Extract the [x, y] coordinate from the center of the cell holding the provided text.  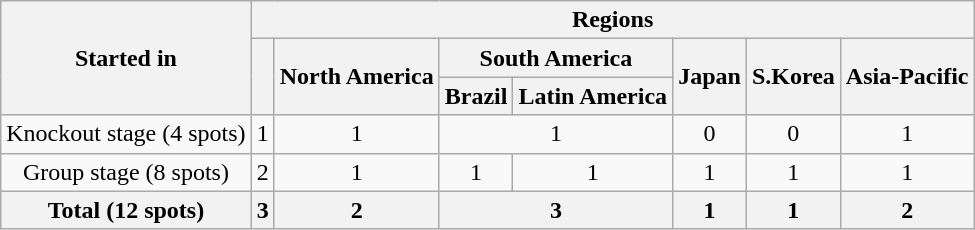
Regions [612, 20]
S.Korea [793, 77]
Started in [126, 58]
South America [556, 58]
Asia-Pacific [907, 77]
Group stage (8 spots) [126, 172]
Latin America [593, 96]
Total (12 spots) [126, 210]
Japan [710, 77]
North America [356, 77]
Brazil [476, 96]
Knockout stage (4 spots) [126, 134]
